Find where the given text appears and provide that cell's center as (X, Y) coordinate. 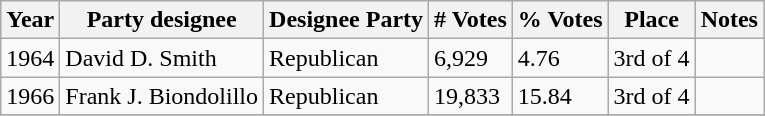
6,929 (471, 58)
Frank J. Biondolillo (162, 96)
% Votes (560, 20)
Place (652, 20)
15.84 (560, 96)
Year (30, 20)
1964 (30, 58)
4.76 (560, 58)
Party designee (162, 20)
# Votes (471, 20)
1966 (30, 96)
David D. Smith (162, 58)
19,833 (471, 96)
Designee Party (346, 20)
Notes (729, 20)
